Detect which cell encompasses the target text, then output its [x, y] center coordinate. 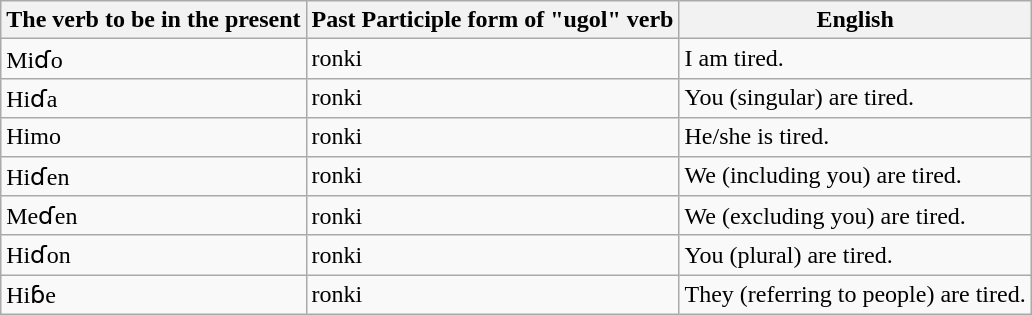
You (singular) are tired. [855, 98]
Meɗen [154, 216]
Past Participle form of "ugol" verb [492, 20]
Miɗo [154, 59]
Hiɗen [154, 176]
He/she is tired. [855, 137]
English [855, 20]
We (excluding you) are tired. [855, 216]
Hiɗon [154, 255]
They (referring to people) are tired. [855, 295]
Himo [154, 137]
We (including you) are tired. [855, 176]
You (plural) are tired. [855, 255]
The verb to be in the present [154, 20]
I am tired. [855, 59]
Hiɓe [154, 295]
Hiɗa [154, 98]
